Locate the cell with the specified text and output its [x, y] center coordinate. 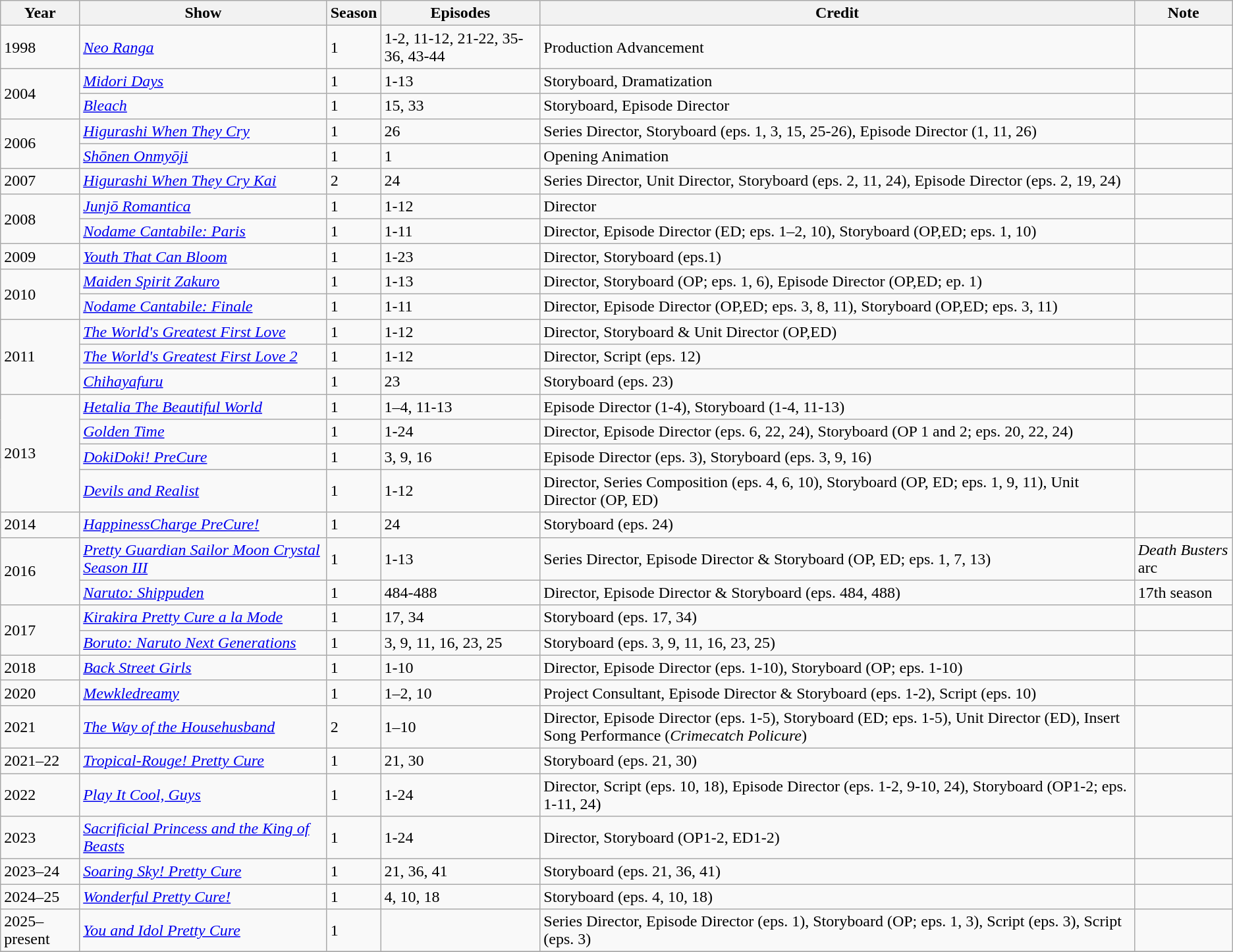
Hetalia The Beautiful World [204, 407]
Pretty Guardian Sailor Moon Crystal Season III [204, 558]
Storyboard (eps. 21, 36, 41) [837, 872]
1-2, 11-12, 21-22, 35-36, 43-44 [460, 47]
Series Director, Storyboard (eps. 1, 3, 15, 25-26), Episode Director (1, 11, 26) [837, 131]
Maiden Spirit Zakuro [204, 281]
3, 9, 11, 16, 23, 25 [460, 643]
Series Director, Episode Director & Storyboard (OP, ED; eps. 1, 7, 13) [837, 558]
Naruto: Shippuden [204, 593]
Year [40, 13]
Nodame Cantabile: Paris [204, 231]
21, 30 [460, 760]
15, 33 [460, 106]
Higurashi When They Cry Kai [204, 181]
Storyboard (eps. 4, 10, 18) [837, 897]
HappinessCharge PreCure! [204, 525]
2025–present [40, 931]
2023 [40, 837]
4, 10, 18 [460, 897]
23 [460, 382]
1–4, 11-13 [460, 407]
The Way of the Househusband [204, 727]
Soaring Sky! Pretty Cure [204, 872]
Junjō Romantica [204, 206]
17th season [1183, 593]
Midori Days [204, 81]
Credit [837, 13]
Director, Episode Director (ED; eps. 1–2, 10), Storyboard (OP,ED; eps. 1, 10) [837, 231]
Storyboard (eps. 17, 34) [837, 618]
Nodame Cantabile: Finale [204, 306]
Note [1183, 13]
Director, Storyboard (OP; eps. 1, 6), Episode Director (OP,ED; ep. 1) [837, 281]
Director, Episode Director (OP,ED; eps. 3, 8, 11), Storyboard (OP,ED; eps. 3, 11) [837, 306]
Storyboard, Episode Director [837, 106]
Opening Animation [837, 156]
Director, Episode Director (eps. 6, 22, 24), Storyboard (OP 1 and 2; eps. 20, 22, 24) [837, 432]
Storyboard (eps. 23) [837, 382]
2020 [40, 693]
Episodes [460, 13]
2006 [40, 144]
Kirakira Pretty Cure a la Mode [204, 618]
Shōnen Onmyōji [204, 156]
2017 [40, 630]
Director, Series Composition (eps. 4, 6, 10), Storyboard (OP, ED; eps. 1, 9, 11), Unit Director (OP, ED) [837, 491]
484-488 [460, 593]
1–2, 10 [460, 693]
Death Busters arc [1183, 558]
Bleach [204, 106]
3, 9, 16 [460, 457]
2011 [40, 356]
Golden Time [204, 432]
2021 [40, 727]
26 [460, 131]
2023–24 [40, 872]
17, 34 [460, 618]
Episode Director (eps. 3), Storyboard (eps. 3, 9, 16) [837, 457]
Production Advancement [837, 47]
Director, Storyboard (OP1-2, ED1-2) [837, 837]
2024–25 [40, 897]
Tropical-Rouge! Pretty Cure [204, 760]
Director, Storyboard (eps.1) [837, 256]
DokiDoki! PreCure [204, 457]
Director, Episode Director & Storyboard (eps. 484, 488) [837, 593]
Devils and Realist [204, 491]
1-23 [460, 256]
2014 [40, 525]
2004 [40, 93]
Director [837, 206]
Boruto: Naruto Next Generations [204, 643]
2010 [40, 294]
Youth That Can Bloom [204, 256]
2007 [40, 181]
Mewkledreamy [204, 693]
2021–22 [40, 760]
Storyboard (eps. 24) [837, 525]
Director, Storyboard & Unit Director (OP,ED) [837, 331]
Wonderful Pretty Cure! [204, 897]
Higurashi When They Cry [204, 131]
Director, Script (eps. 10, 18), Episode Director (eps. 1-2, 9-10, 24), Storyboard (OP1-2; eps. 1-11, 24) [837, 794]
2018 [40, 668]
2013 [40, 453]
2009 [40, 256]
Back Street Girls [204, 668]
Project Consultant, Episode Director & Storyboard (eps. 1-2), Script (eps. 10) [837, 693]
Storyboard (eps. 3, 9, 11, 16, 23, 25) [837, 643]
The World's Greatest First Love 2 [204, 357]
Series Director, Episode Director (eps. 1), Storyboard (OP; eps. 1, 3), Script (eps. 3), Script (eps. 3) [837, 931]
Sacrificial Princess and the King of Beasts [204, 837]
2022 [40, 794]
Series Director, Unit Director, Storyboard (eps. 2, 11, 24), Episode Director (eps. 2, 19, 24) [837, 181]
Director, Episode Director (eps. 1-5), Storyboard (ED; eps. 1-5), Unit Director (ED), Insert Song Performance (Crimecatch Policure) [837, 727]
Chihayafuru [204, 382]
Storyboard (eps. 21, 30) [837, 760]
Storyboard, Dramatization [837, 81]
21, 36, 41 [460, 872]
The World's Greatest First Love [204, 331]
You and Idol Pretty Cure [204, 931]
2016 [40, 571]
2008 [40, 219]
Show [204, 13]
1–10 [460, 727]
Play It Cool, Guys [204, 794]
Director, Script (eps. 12) [837, 357]
Director, Episode Director (eps. 1-10), Storyboard (OP; eps. 1-10) [837, 668]
Episode Director (1-4), Storyboard (1-4, 11-13) [837, 407]
1-10 [460, 668]
Season [354, 13]
Neo Ranga [204, 47]
1998 [40, 47]
